Identify which cell holds the provided text, then report its [X, Y] central coordinate. 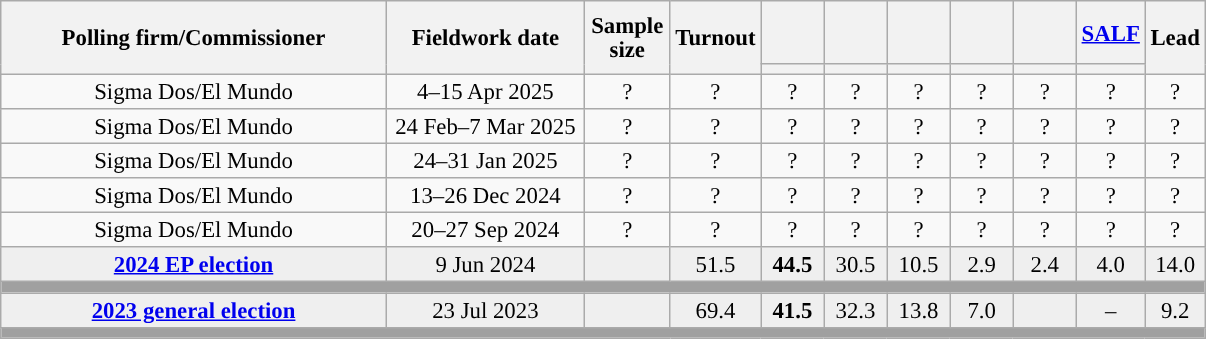
69.4 [716, 310]
44.5 [792, 266]
2024 EP election [194, 266]
30.5 [856, 266]
Fieldwork date [485, 38]
Turnout [716, 38]
10.5 [918, 266]
Lead [1175, 38]
9.2 [1175, 310]
– [1110, 310]
24–31 Jan 2025 [485, 162]
24 Feb–7 Mar 2025 [485, 126]
51.5 [716, 266]
23 Jul 2023 [485, 310]
7.0 [982, 310]
4–15 Apr 2025 [485, 92]
9 Jun 2024 [485, 266]
41.5 [792, 310]
14.0 [1175, 266]
2.4 [1044, 266]
13.8 [918, 310]
32.3 [856, 310]
2.9 [982, 266]
20–27 Sep 2024 [485, 230]
Polling firm/Commissioner [194, 38]
13–26 Dec 2024 [485, 196]
Sample size [627, 38]
2023 general election [194, 310]
4.0 [1110, 266]
SALF [1110, 32]
